Search for the cell housing the specified text and yield its (x, y) center coordinate. 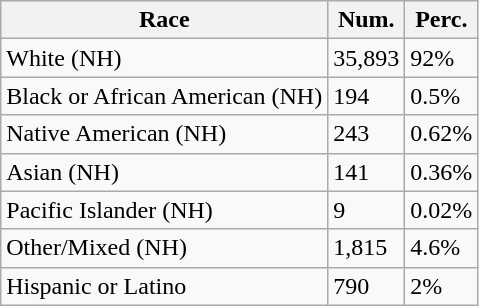
Other/Mixed (NH) (164, 248)
Pacific Islander (NH) (164, 210)
Native American (NH) (164, 134)
Hispanic or Latino (164, 286)
1,815 (366, 248)
White (NH) (164, 58)
9 (366, 210)
Perc. (442, 20)
0.02% (442, 210)
35,893 (366, 58)
2% (442, 286)
0.36% (442, 172)
790 (366, 286)
4.6% (442, 248)
Num. (366, 20)
0.5% (442, 96)
194 (366, 96)
243 (366, 134)
Race (164, 20)
0.62% (442, 134)
92% (442, 58)
Black or African American (NH) (164, 96)
Asian (NH) (164, 172)
141 (366, 172)
